Capture the cell that displays the provided text and extract its [X, Y] central coordinate. 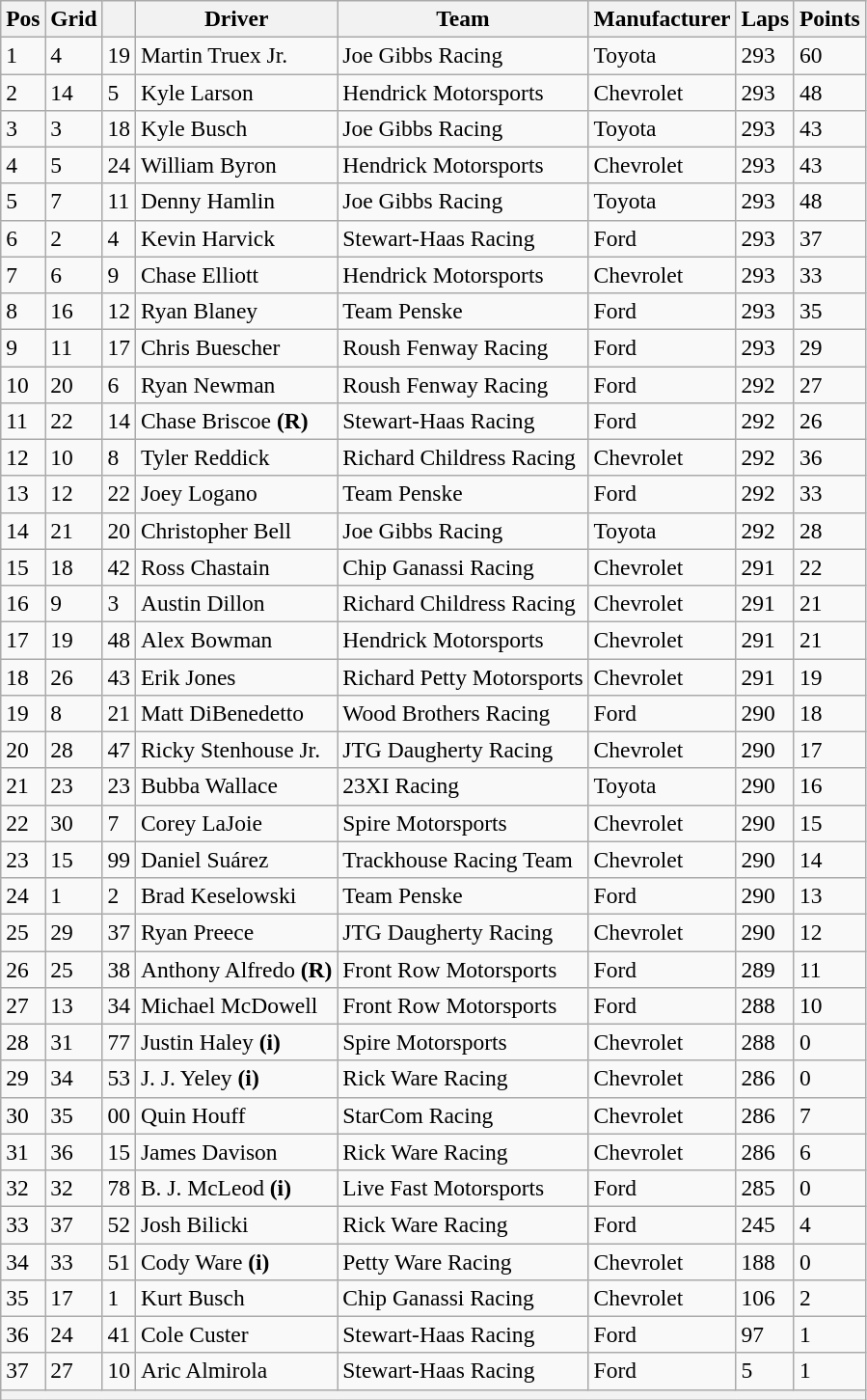
Denny Hamlin [235, 202]
Matt DiBenedetto [235, 713]
Kurt Busch [235, 1298]
StarCom Racing [463, 1115]
51 [119, 1261]
Austin Dillon [235, 603]
Cody Ware (i) [235, 1261]
60 [829, 55]
Richard Petty Motorsports [463, 676]
106 [766, 1298]
Team [463, 18]
99 [119, 860]
Bubba Wallace [235, 786]
Wood Brothers Racing [463, 713]
77 [119, 1042]
97 [766, 1334]
Points [829, 18]
78 [119, 1188]
Ricky Stenhouse Jr. [235, 750]
Joey Logano [235, 494]
Kevin Harvick [235, 238]
J. J. Yeley (i) [235, 1079]
Ryan Preece [235, 932]
Driver [235, 18]
Daniel Suárez [235, 860]
Aric Almirola [235, 1371]
52 [119, 1224]
B. J. McLeod (i) [235, 1188]
Ryan Blaney [235, 311]
Corey LaJoie [235, 823]
Alex Bowman [235, 640]
Trackhouse Racing Team [463, 860]
Kyle Busch [235, 128]
53 [119, 1079]
Manufacturer [662, 18]
James Davison [235, 1152]
00 [119, 1115]
Laps [766, 18]
245 [766, 1224]
Grid [73, 18]
Michael McDowell [235, 1005]
Justin Haley (i) [235, 1042]
Pos [23, 18]
Live Fast Motorsports [463, 1188]
Chris Buescher [235, 347]
23XI Racing [463, 786]
188 [766, 1261]
47 [119, 750]
Quin Houff [235, 1115]
Petty Ware Racing [463, 1261]
William Byron [235, 165]
Tyler Reddick [235, 457]
Anthony Alfredo (R) [235, 969]
Cole Custer [235, 1334]
42 [119, 567]
Erik Jones [235, 676]
38 [119, 969]
Brad Keselowski [235, 895]
41 [119, 1334]
285 [766, 1188]
Kyle Larson [235, 92]
Josh Bilicki [235, 1224]
Ross Chastain [235, 567]
Christopher Bell [235, 531]
289 [766, 969]
Ryan Newman [235, 384]
Chase Elliott [235, 275]
Martin Truex Jr. [235, 55]
Chase Briscoe (R) [235, 421]
